Locate the cell with the specified text and output its [x, y] center coordinate. 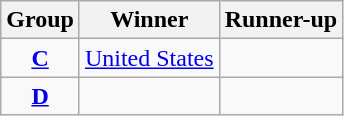
C [40, 58]
Runner-up [281, 20]
Winner [149, 20]
Group [40, 20]
D [40, 96]
United States [149, 58]
